Identify which cell holds the provided text, then report its (x, y) central coordinate. 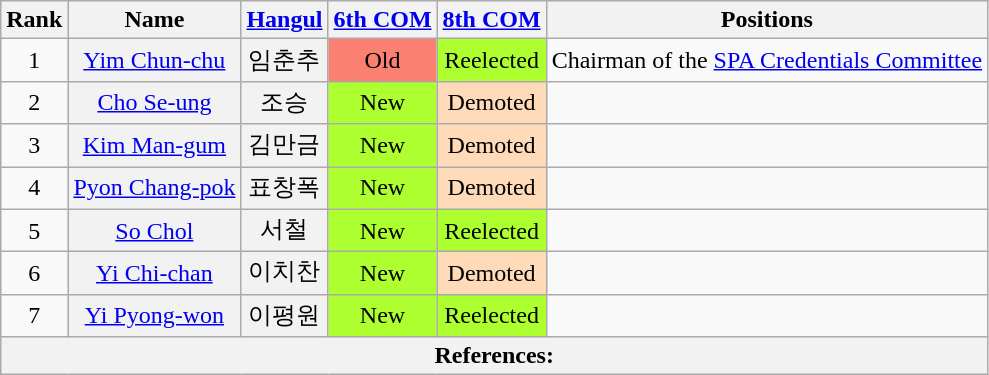
5 (34, 230)
4 (34, 188)
이평원 (284, 316)
서철 (284, 230)
So Chol (154, 230)
References: (494, 356)
표창폭 (284, 188)
Pyon Chang-pok (154, 188)
1 (34, 60)
6 (34, 274)
Name (154, 20)
임춘추 (284, 60)
2 (34, 102)
Positions (766, 20)
3 (34, 146)
Old (382, 60)
Yi Pyong-won (154, 316)
7 (34, 316)
Chairman of the SPA Credentials Committee (766, 60)
Kim Man-gum (154, 146)
Cho Se-ung (154, 102)
조승 (284, 102)
Rank (34, 20)
Hangul (284, 20)
8th COM (492, 20)
Yi Chi-chan (154, 274)
김만금 (284, 146)
6th COM (382, 20)
이치찬 (284, 274)
Yim Chun-chu (154, 60)
